For the text-containing cell, return its midpoint in [x, y] coordinate format. 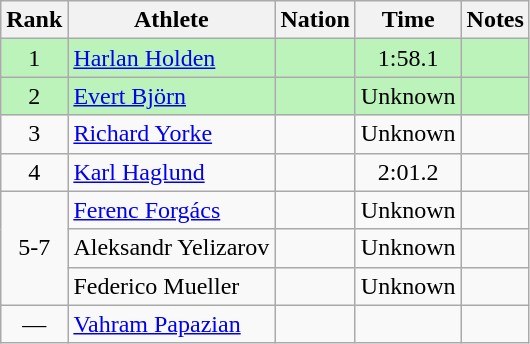
Rank [34, 20]
Vahram Papazian [172, 324]
Time [408, 20]
Nation [315, 20]
Federico Mueller [172, 286]
Karl Haglund [172, 172]
Athlete [172, 20]
Notes [495, 20]
4 [34, 172]
Aleksandr Yelizarov [172, 248]
Harlan Holden [172, 58]
1:58.1 [408, 58]
1 [34, 58]
Evert Björn [172, 96]
2 [34, 96]
Richard Yorke [172, 134]
Ferenc Forgács [172, 210]
2:01.2 [408, 172]
3 [34, 134]
— [34, 324]
5-7 [34, 248]
